Return the (x, y) coordinate for the center point of the cell that contains the specified text.  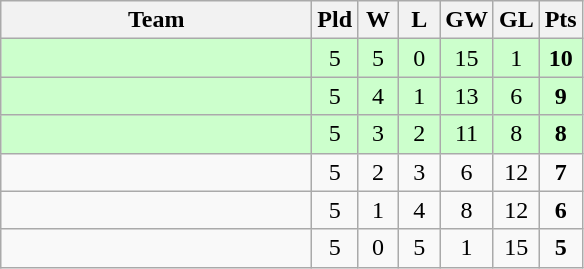
L (420, 20)
7 (560, 172)
13 (467, 96)
Pts (560, 20)
GL (516, 20)
GW (467, 20)
9 (560, 96)
W (378, 20)
Pld (335, 20)
11 (467, 134)
10 (560, 58)
Team (156, 20)
